For the text-containing cell, return its midpoint in [x, y] coordinate format. 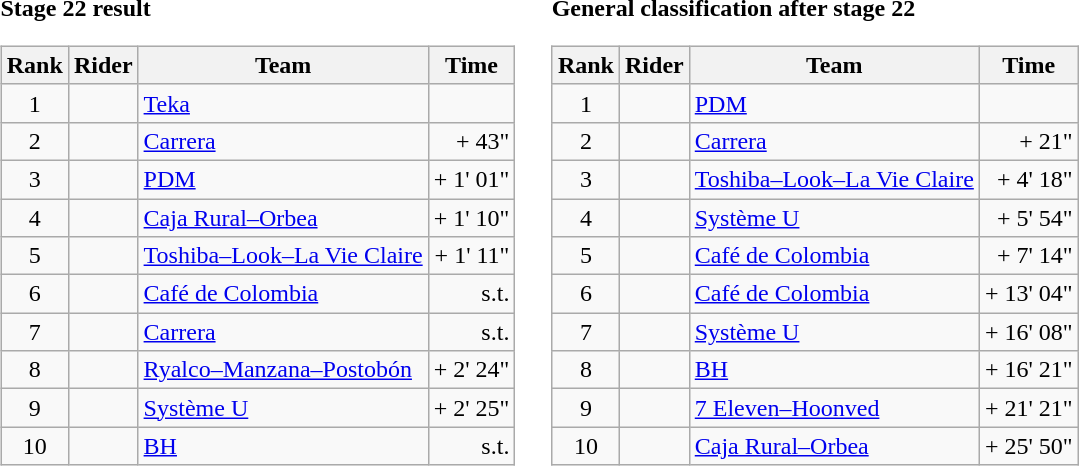
+ 16' 21" [1028, 370]
Ryalco–Manzana–Postobón [283, 370]
+ 2' 24" [472, 370]
+ 1' 01" [472, 179]
+ 13' 04" [1028, 294]
Teka [283, 103]
+ 25' 50" [1028, 446]
+ 21" [1028, 141]
+ 43" [472, 141]
7 Eleven–Hoonved [834, 408]
+ 5' 54" [1028, 217]
+ 1' 10" [472, 217]
+ 16' 08" [1028, 332]
+ 1' 11" [472, 256]
+ 21' 21" [1028, 408]
+ 2' 25" [472, 408]
+ 7' 14" [1028, 256]
+ 4' 18" [1028, 179]
